From the cell containing the given text, extract its center point as (x, y) coordinate. 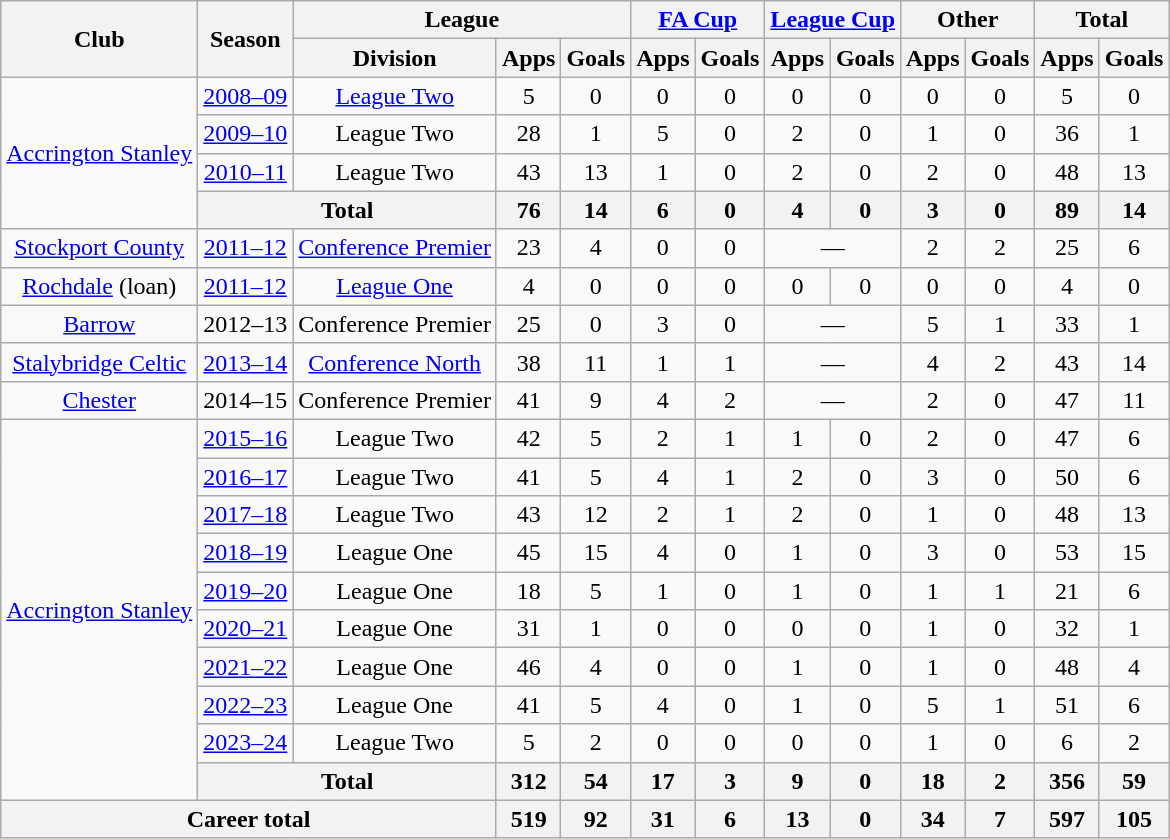
Division (395, 58)
Barrow (100, 324)
Other (968, 20)
Career total (249, 819)
2023–24 (246, 743)
2012–13 (246, 324)
38 (528, 362)
54 (596, 781)
36 (1067, 134)
28 (528, 134)
Rochdale (loan) (100, 286)
7 (1000, 819)
Chester (100, 400)
105 (1134, 819)
League Cup (833, 20)
89 (1067, 210)
2013–14 (246, 362)
2009–10 (246, 134)
Club (100, 39)
33 (1067, 324)
2022–23 (246, 705)
50 (1067, 477)
12 (596, 515)
2015–16 (246, 438)
356 (1067, 781)
2010–11 (246, 172)
312 (528, 781)
59 (1134, 781)
2019–20 (246, 591)
76 (528, 210)
FA Cup (698, 20)
51 (1067, 705)
46 (528, 667)
21 (1067, 591)
2020–21 (246, 629)
2016–17 (246, 477)
Stalybridge Celtic (100, 362)
2008–09 (246, 96)
53 (1067, 553)
519 (528, 819)
32 (1067, 629)
Stockport County (100, 248)
17 (663, 781)
92 (596, 819)
45 (528, 553)
34 (933, 819)
2014–15 (246, 400)
League (462, 20)
2021–22 (246, 667)
23 (528, 248)
597 (1067, 819)
2018–19 (246, 553)
2017–18 (246, 515)
42 (528, 438)
Season (246, 39)
Conference North (395, 362)
